Find where the given text appears and provide that cell's center as (x, y) coordinate. 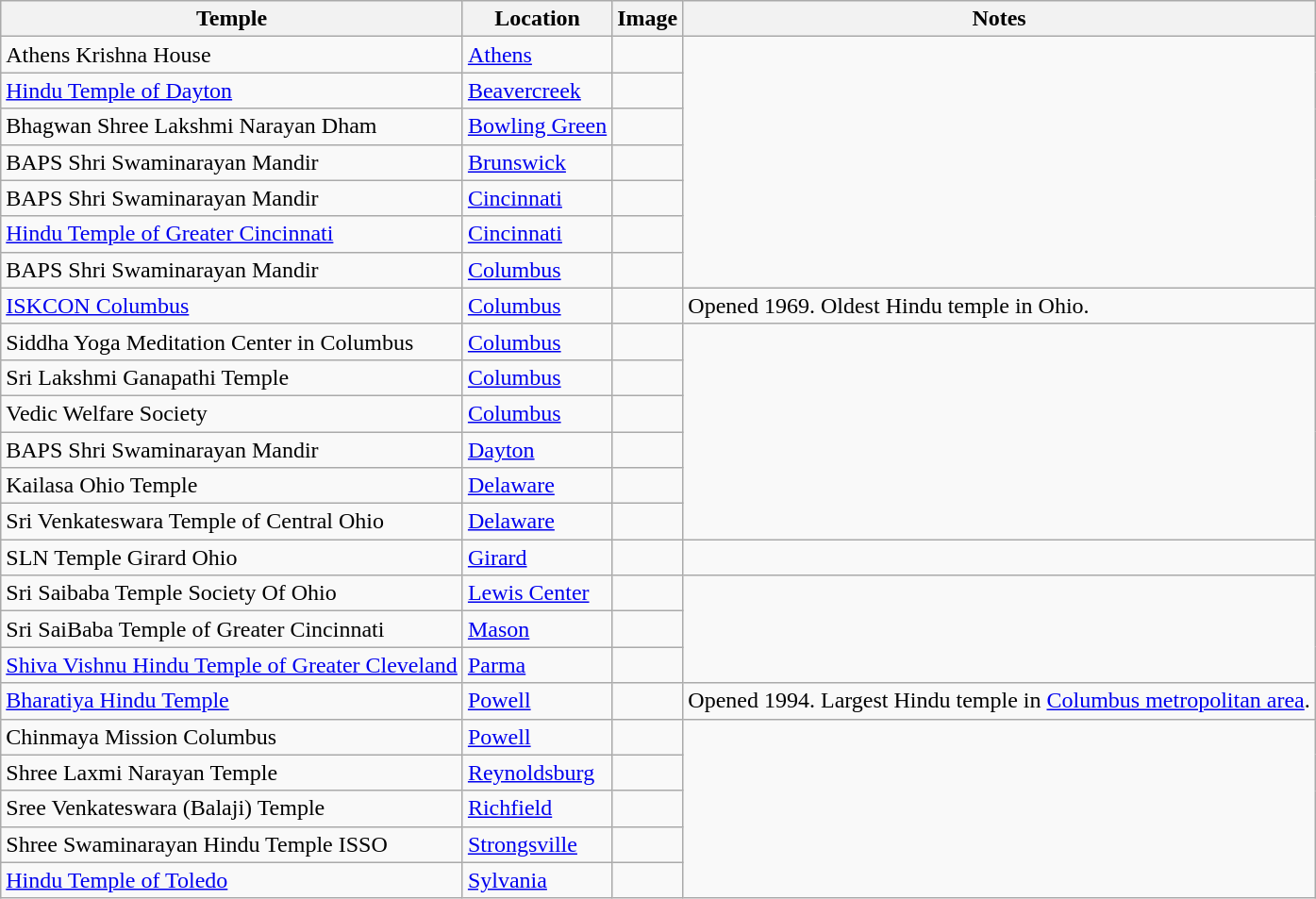
Hindu Temple of Toledo (232, 880)
Vedic Welfare Society (232, 413)
Bhagwan Shree Lakshmi Narayan Dham (232, 126)
Shree Laxmi Narayan Temple (232, 773)
Notes (999, 19)
Siddha Yoga Meditation Center in Columbus (232, 341)
Bowling Green (537, 126)
Sri Lakshmi Ganapathi Temple (232, 377)
Sri Saibaba Temple Society Of Ohio (232, 593)
Location (537, 19)
Athens Krishna House (232, 55)
Temple (232, 19)
ISKCON Columbus (232, 306)
SLN Temple Girard Ohio (232, 558)
Lewis Center (537, 593)
Opened 1969. Oldest Hindu temple in Ohio. (999, 306)
Girard (537, 558)
Sree Venkateswara (Balaji) Temple (232, 808)
Bharatiya Hindu Temple (232, 701)
Brunswick (537, 162)
Sri SaiBaba Temple of Greater Cincinnati (232, 629)
Mason (537, 629)
Strongsville (537, 844)
Shiva Vishnu Hindu Temple of Greater Cleveland (232, 665)
Reynoldsburg (537, 773)
Athens (537, 55)
Sylvania (537, 880)
Chinmaya Mission Columbus (232, 737)
Hindu Temple of Dayton (232, 91)
Beavercreek (537, 91)
Opened 1994. Largest Hindu temple in Columbus metropolitan area. (999, 701)
Richfield (537, 808)
Dayton (537, 450)
Image (647, 19)
Kailasa Ohio Temple (232, 486)
Sri Venkateswara Temple of Central Ohio (232, 522)
Shree Swaminarayan Hindu Temple ISSO (232, 844)
Parma (537, 665)
Hindu Temple of Greater Cincinnati (232, 234)
